Identify which cell holds the provided text, then report its (x, y) central coordinate. 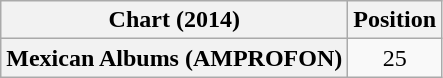
Mexican Albums (AMPROFON) (174, 58)
Position (395, 20)
25 (395, 58)
Chart (2014) (174, 20)
